Determine the (X, Y) coordinate at the center of the cell enclosing the given text.  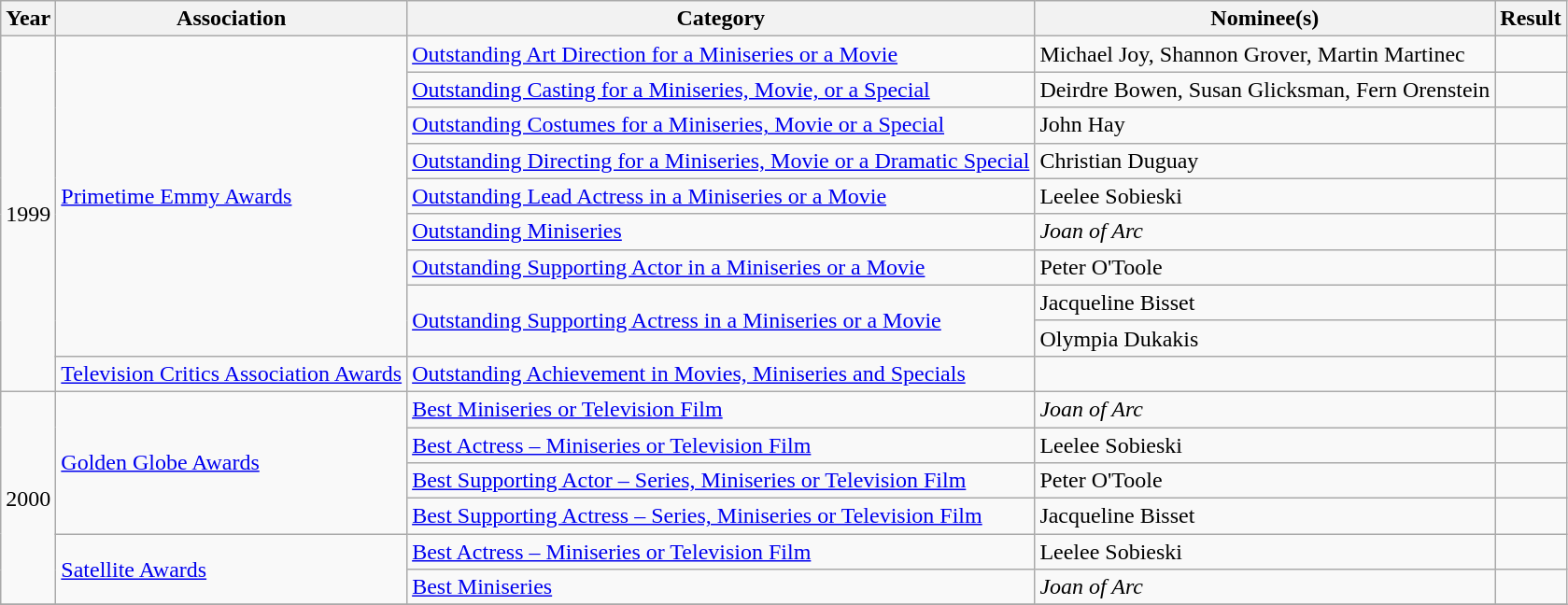
Outstanding Casting for a Miniseries, Movie, or a Special (721, 90)
Outstanding Directing for a Miniseries, Movie or a Dramatic Special (721, 161)
Golden Globe Awards (232, 462)
Best Miniseries or Television Film (721, 409)
Primetime Emmy Awards (232, 196)
Best Supporting Actress – Series, Miniseries or Television Film (721, 516)
Result (1531, 19)
Outstanding Art Direction for a Miniseries or a Movie (721, 54)
1999 (28, 215)
Best Miniseries (721, 587)
Nominee(s) (1264, 19)
Television Critics Association Awards (232, 373)
Christian Duguay (1264, 161)
Association (232, 19)
Deirdre Bowen, Susan Glicksman, Fern Orenstein (1264, 90)
Satellite Awards (232, 570)
Outstanding Supporting Actress in a Miniseries or a Movie (721, 320)
Michael Joy, Shannon Grover, Martin Martinec (1264, 54)
Outstanding Lead Actress in a Miniseries or a Movie (721, 196)
Category (721, 19)
Outstanding Achievement in Movies, Miniseries and Specials (721, 373)
Olympia Dukakis (1264, 338)
Year (28, 19)
Outstanding Costumes for a Miniseries, Movie or a Special (721, 125)
John Hay (1264, 125)
2000 (28, 498)
Outstanding Supporting Actor in a Miniseries or a Movie (721, 267)
Best Supporting Actor – Series, Miniseries or Television Film (721, 481)
Outstanding Miniseries (721, 232)
